Return the (X, Y) coordinate for the center point of the cell that contains the specified text.  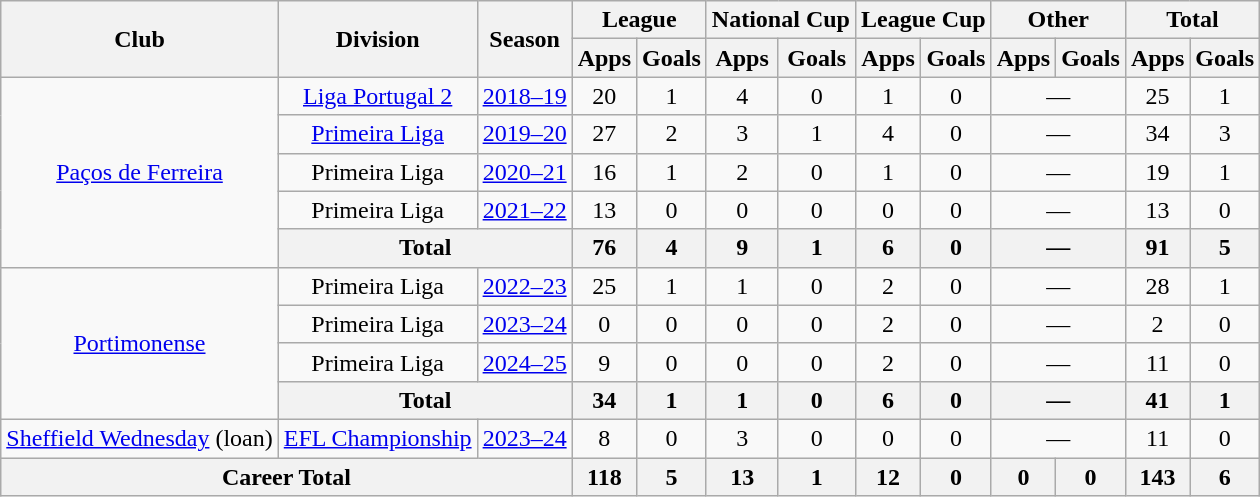
Division (378, 39)
143 (1157, 477)
League (639, 20)
12 (888, 477)
Liga Portugal 2 (378, 96)
20 (604, 96)
Sheffield Wednesday (loan) (140, 438)
2024–25 (524, 362)
8 (604, 438)
41 (1157, 400)
EFL Championship (378, 438)
Career Total (286, 477)
2018–19 (524, 96)
27 (604, 134)
Season (524, 39)
2021–22 (524, 210)
16 (604, 172)
Other (1058, 20)
91 (1157, 248)
Club (140, 39)
2019–20 (524, 134)
Portimonense (140, 343)
Paços de Ferreira (140, 172)
2022–23 (524, 286)
76 (604, 248)
19 (1157, 172)
League Cup (923, 20)
National Cup (780, 20)
2020–21 (524, 172)
28 (1157, 286)
118 (604, 477)
